For the text-containing cell, return its midpoint in (x, y) coordinate format. 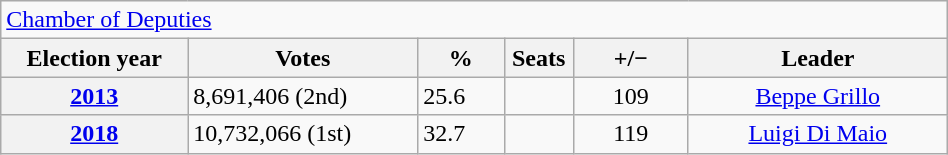
+/− (630, 58)
Seats (538, 58)
25.6 (461, 96)
8,691,406 (2nd) (303, 96)
Votes (303, 58)
Leader (818, 58)
2013 (94, 96)
Election year (94, 58)
Chamber of Deputies (474, 20)
119 (630, 134)
109 (630, 96)
Luigi Di Maio (818, 134)
Beppe Grillo (818, 96)
10,732,066 (1st) (303, 134)
2018 (94, 134)
% (461, 58)
32.7 (461, 134)
